Locate the cell with the specified text and output its (X, Y) center coordinate. 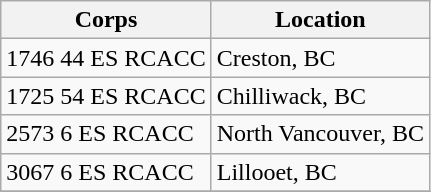
Lillooet, BC (320, 172)
Location (320, 20)
Creston, BC (320, 58)
Chilliwack, BC (320, 96)
3067 6 ES RCACC (106, 172)
Corps (106, 20)
1725 54 ES RCACC (106, 96)
2573 6 ES RCACC (106, 134)
1746 44 ES RCACC (106, 58)
North Vancouver, BC (320, 134)
